Find where the given text appears and provide that cell's center as [x, y] coordinate. 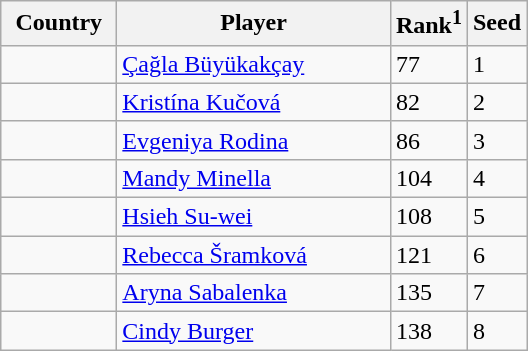
Mandy Minella [254, 178]
121 [428, 255]
8 [496, 331]
Cindy Burger [254, 331]
6 [496, 255]
86 [428, 140]
4 [496, 178]
Evgeniya Rodina [254, 140]
Seed [496, 24]
77 [428, 64]
82 [428, 102]
7 [496, 293]
Aryna Sabalenka [254, 293]
Kristína Kučová [254, 102]
Hsieh Su-wei [254, 217]
5 [496, 217]
Çağla Büyükakçay [254, 64]
2 [496, 102]
Player [254, 24]
138 [428, 331]
Rebecca Šramková [254, 255]
1 [496, 64]
Rank1 [428, 24]
3 [496, 140]
Country [59, 24]
108 [428, 217]
104 [428, 178]
135 [428, 293]
